Search for the cell housing the specified text and yield its [X, Y] center coordinate. 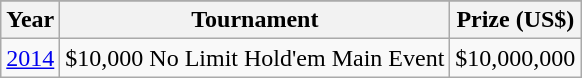
Year [30, 20]
$10,000,000 [516, 58]
Prize (US$) [516, 20]
Tournament [255, 20]
2014 [30, 58]
$10,000 No Limit Hold'em Main Event [255, 58]
